Search for the cell housing the specified text and yield its [X, Y] center coordinate. 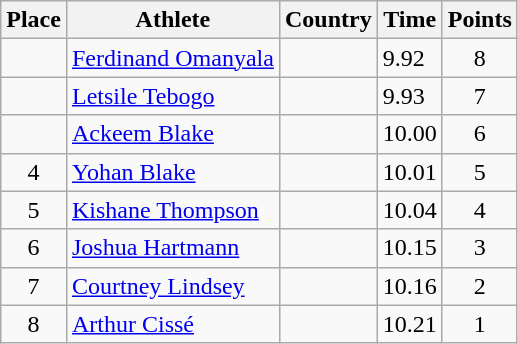
10.00 [410, 134]
Yohan Blake [172, 172]
Kishane Thompson [172, 210]
3 [480, 248]
Athlete [172, 20]
Time [410, 20]
1 [480, 324]
Place [34, 20]
Letsile Tebogo [172, 96]
10.04 [410, 210]
9.92 [410, 58]
Arthur Cissé [172, 324]
Ackeem Blake [172, 134]
Points [480, 20]
Ferdinand Omanyala [172, 58]
Joshua Hartmann [172, 248]
9.93 [410, 96]
Courtney Lindsey [172, 286]
2 [480, 286]
10.16 [410, 286]
10.15 [410, 248]
10.21 [410, 324]
Country [328, 20]
10.01 [410, 172]
